Output the [X, Y] coordinate of the center of the cell containing the given text.  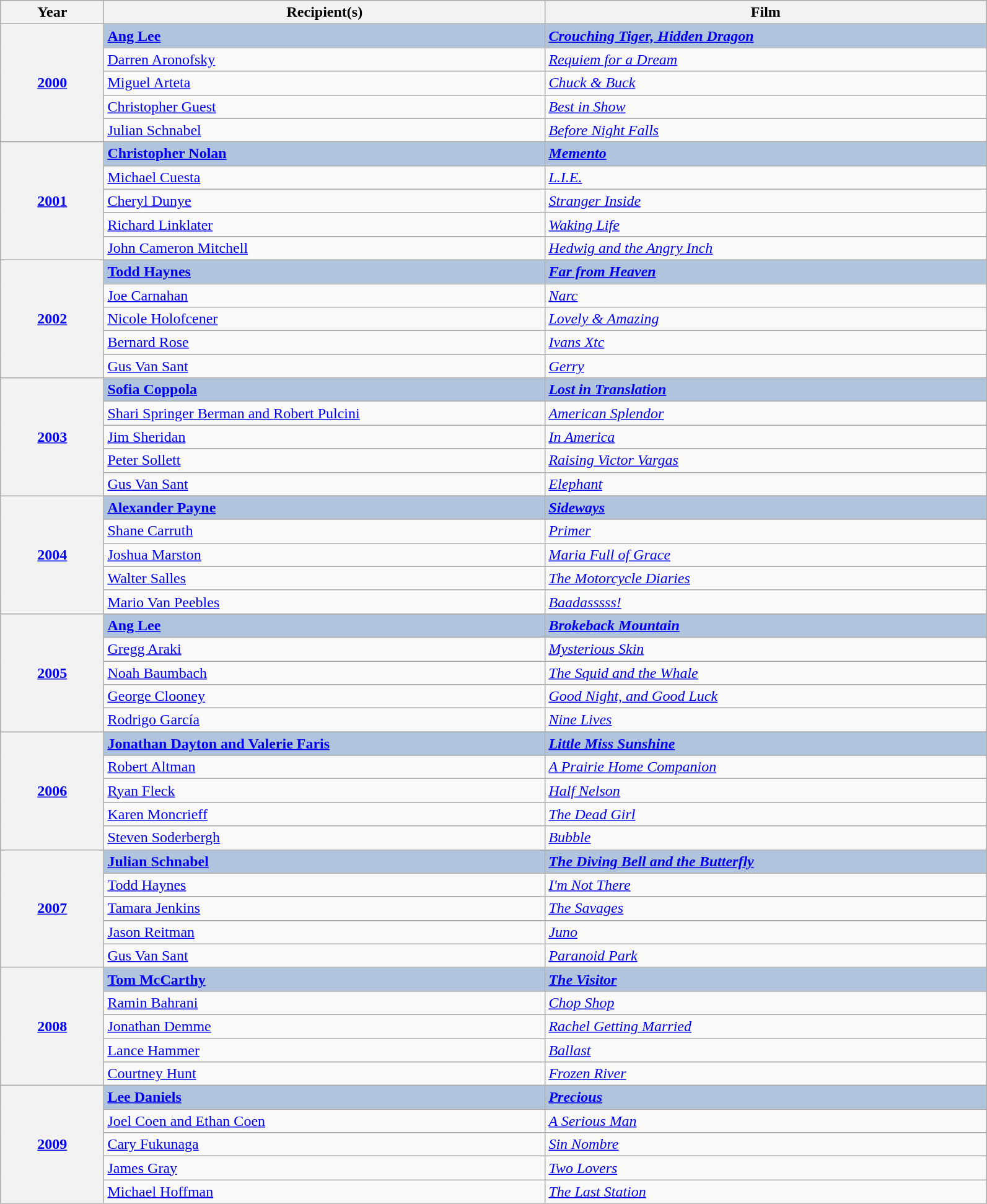
2001 [52, 201]
A Serious Man [766, 1121]
Joe Carnahan [325, 296]
Ivans Xtc [766, 343]
Christopher Nolan [325, 154]
The Dead Girl [766, 814]
Miguel Arteta [325, 83]
Michael Hoffman [325, 1192]
2005 [52, 672]
The Visitor [766, 979]
Shane Carruth [325, 531]
Christopher Guest [325, 107]
Rodrigo García [325, 720]
Half Nelson [766, 791]
Nicole Holofcener [325, 319]
Cary Fukunaga [325, 1145]
Lost in Translation [766, 390]
Jason Reitman [325, 932]
Juno [766, 932]
The Savages [766, 908]
Gerry [766, 366]
The Diving Bell and the Butterfly [766, 861]
Sideways [766, 508]
Maria Full of Grace [766, 555]
Joel Coen and Ethan Coen [325, 1121]
Alexander Payne [325, 508]
Lovely & Amazing [766, 319]
Lee Daniels [325, 1097]
Ryan Fleck [325, 791]
Brokeback Mountain [766, 625]
Best in Show [766, 107]
Two Lovers [766, 1168]
Paranoid Park [766, 956]
A Prairie Home Companion [766, 767]
Chuck & Buck [766, 83]
Ramin Bahrani [325, 1003]
In America [766, 437]
Frozen River [766, 1074]
Memento [766, 154]
L.I.E. [766, 177]
Steven Soderbergh [325, 838]
Bubble [766, 838]
Tamara Jenkins [325, 908]
John Cameron Mitchell [325, 248]
Darren Aronofsky [325, 59]
Before Night Falls [766, 130]
Recipient(s) [325, 12]
Sin Nombre [766, 1145]
Jim Sheridan [325, 437]
Cheryl Dunye [325, 201]
Peter Sollett [325, 460]
Requiem for a Dream [766, 59]
Film [766, 12]
Sofia Coppola [325, 390]
Ballast [766, 1050]
Shari Springer Berman and Robert Pulcini [325, 413]
Joshua Marston [325, 555]
Narc [766, 296]
2008 [52, 1026]
Stranger Inside [766, 201]
American Splendor [766, 413]
Richard Linklater [325, 224]
Waking Life [766, 224]
2002 [52, 319]
James Gray [325, 1168]
2000 [52, 83]
2004 [52, 555]
Jonathan Dayton and Valerie Faris [325, 744]
Year [52, 12]
Rachel Getting Married [766, 1026]
Mysterious Skin [766, 649]
Robert Altman [325, 767]
The Motorcycle Diaries [766, 578]
Gregg Araki [325, 649]
Lance Hammer [325, 1050]
George Clooney [325, 696]
Precious [766, 1097]
Far from Heaven [766, 271]
Chop Shop [766, 1003]
2006 [52, 791]
Hedwig and the Angry Inch [766, 248]
The Squid and the Whale [766, 672]
Good Night, and Good Luck [766, 696]
Primer [766, 531]
Raising Victor Vargas [766, 460]
Tom McCarthy [325, 979]
Michael Cuesta [325, 177]
I'm Not There [766, 885]
Elephant [766, 484]
2007 [52, 908]
Noah Baumbach [325, 672]
Karen Moncrieff [325, 814]
Crouching Tiger, Hidden Dragon [766, 36]
Mario Van Peebles [325, 602]
The Last Station [766, 1192]
Baadasssss! [766, 602]
2009 [52, 1145]
2003 [52, 437]
Courtney Hunt [325, 1074]
Bernard Rose [325, 343]
Little Miss Sunshine [766, 744]
Walter Salles [325, 578]
Nine Lives [766, 720]
Jonathan Demme [325, 1026]
